Find where the given text appears and provide that cell's center as [X, Y] coordinate. 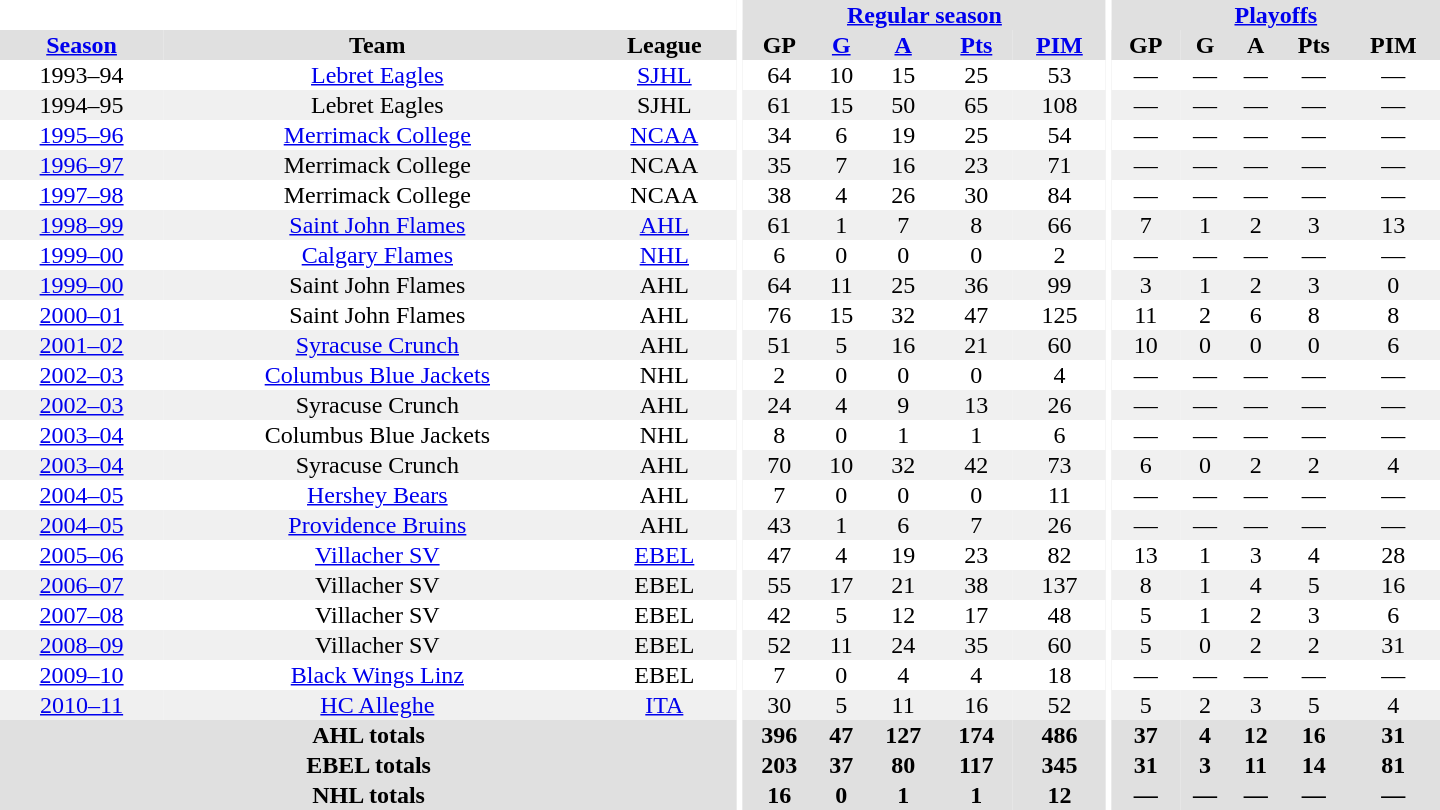
1995–96 [82, 135]
84 [1060, 195]
AHL totals [368, 735]
1997–98 [82, 195]
ITA [664, 705]
76 [780, 315]
28 [1394, 555]
2007–08 [82, 615]
2006–07 [82, 585]
125 [1060, 315]
Regular season [924, 15]
51 [780, 345]
99 [1060, 285]
EBEL totals [368, 765]
127 [904, 735]
108 [1060, 105]
2000–01 [82, 315]
43 [780, 525]
55 [780, 585]
80 [904, 765]
36 [976, 285]
9 [904, 405]
1994–95 [82, 105]
NHL totals [368, 795]
2008–09 [82, 645]
Hershey Bears [377, 495]
53 [1060, 75]
117 [976, 765]
48 [1060, 615]
71 [1060, 165]
50 [904, 105]
73 [1060, 465]
203 [780, 765]
1993–94 [82, 75]
18 [1060, 675]
486 [1060, 735]
HC Alleghe [377, 705]
2001–02 [82, 345]
174 [976, 735]
Calgary Flames [377, 255]
65 [976, 105]
137 [1060, 585]
345 [1060, 765]
81 [1394, 765]
1998–99 [82, 225]
2009–10 [82, 675]
54 [1060, 135]
Providence Bruins [377, 525]
Playoffs [1276, 15]
2005–06 [82, 555]
2010–11 [82, 705]
66 [1060, 225]
82 [1060, 555]
League [664, 45]
70 [780, 465]
34 [780, 135]
14 [1314, 765]
Black Wings Linz [377, 675]
Team [377, 45]
Season [82, 45]
1996–97 [82, 165]
396 [780, 735]
